Detect which cell encompasses the target text, then output its (X, Y) center coordinate. 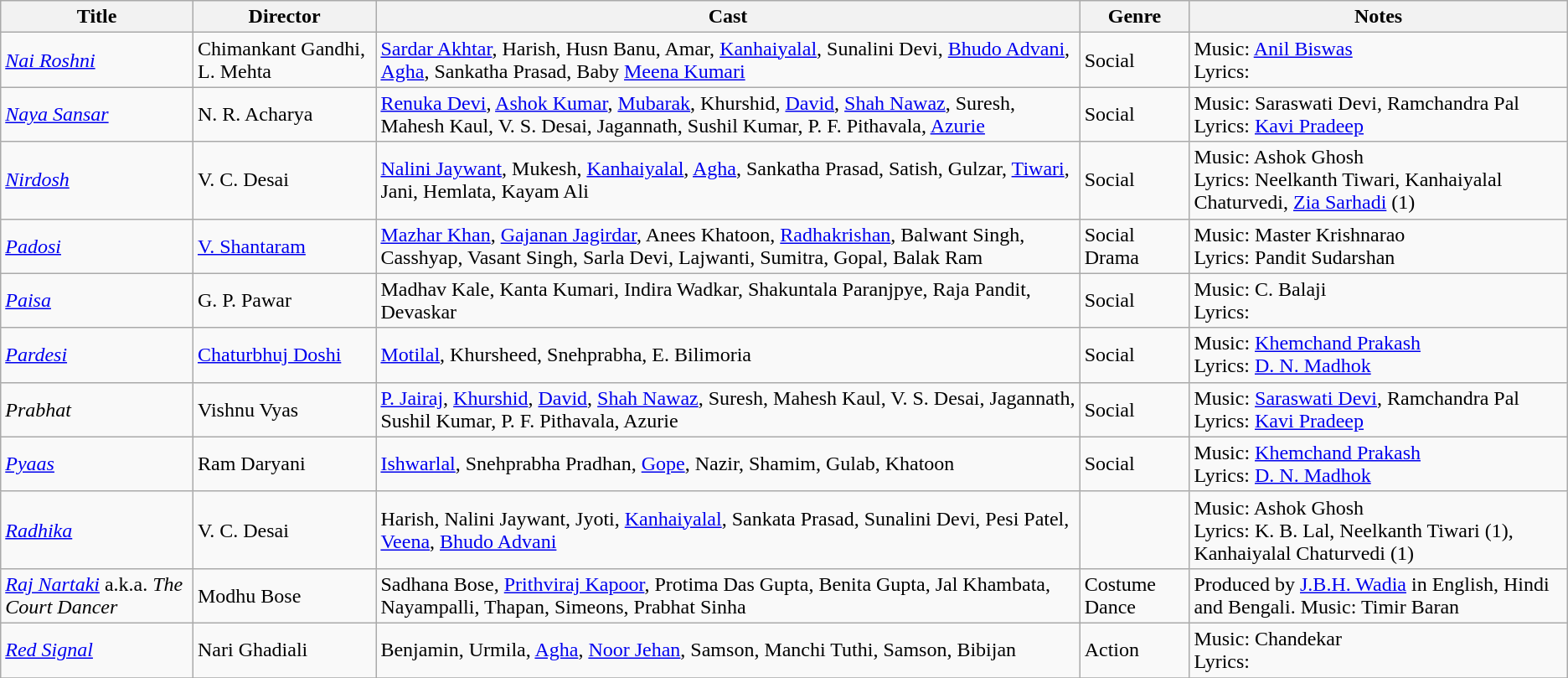
Pyaas (97, 464)
Ram Daryani (284, 464)
Nai Roshni (97, 60)
Motilal, Khursheed, Snehprabha, E. Bilimoria (728, 355)
Red Signal (97, 650)
Chaturbhuj Doshi (284, 355)
Director (284, 17)
Action (1134, 650)
Paisa (97, 300)
Title (97, 17)
Sardar Akhtar, Harish, Husn Banu, Amar, Kanhaiyalal, Sunalini Devi, Bhudo Advani, Agha, Sankatha Prasad, Baby Meena Kumari (728, 60)
G. P. Pawar (284, 300)
Vishnu Vyas (284, 409)
Music: Ashok GhoshLyrics: K. B. Lal, Neelkanth Tiwari (1), Kanhaiyalal Chaturvedi (1) (1379, 530)
Cast (728, 17)
Pardesi (97, 355)
Notes (1379, 17)
Nalini Jaywant, Mukesh, Kanhaiyalal, Agha, Sankatha Prasad, Satish, Gulzar, Tiwari, Jani, Hemlata, Kayam Ali (728, 180)
N. R. Acharya (284, 114)
Chimankant Gandhi, L. Mehta (284, 60)
Madhav Kale, Kanta Kumari, Indira Wadkar, Shakuntala Paranjpye, Raja Pandit, Devaskar (728, 300)
P. Jairaj, Khurshid, David, Shah Nawaz, Suresh, Mahesh Kaul, V. S. Desai, Jagannath, Sushil Kumar, P. F. Pithavala, Azurie (728, 409)
V. Shantaram (284, 246)
Music: C. BalajiLyrics: (1379, 300)
Modhu Bose (284, 595)
Raj Nartaki a.k.a. The Court Dancer (97, 595)
Harish, Nalini Jaywant, Jyoti, Kanhaiyalal, Sankata Prasad, Sunalini Devi, Pesi Patel, Veena, Bhudo Advani (728, 530)
Music: Master KrishnaraoLyrics: Pandit Sudarshan (1379, 246)
Benjamin, Urmila, Agha, Noor Jehan, Samson, Manchi Tuthi, Samson, Bibijan (728, 650)
Costume Dance (1134, 595)
Renuka Devi, Ashok Kumar, Mubarak, Khurshid, David, Shah Nawaz, Suresh, Mahesh Kaul, V. S. Desai, Jagannath, Sushil Kumar, P. F. Pithavala, Azurie (728, 114)
Music: Ashok GhoshLyrics: Neelkanth Tiwari, Kanhaiyalal Chaturvedi, Zia Sarhadi (1) (1379, 180)
Music: Anil BiswasLyrics: (1379, 60)
Genre (1134, 17)
Nirdosh (97, 180)
Sadhana Bose, Prithviraj Kapoor, Protima Das Gupta, Benita Gupta, Jal Khambata, Nayampalli, Thapan, Simeons, Prabhat Sinha (728, 595)
Social Drama (1134, 246)
Prabhat (97, 409)
Naya Sansar (97, 114)
Nari Ghadiali (284, 650)
Produced by J.B.H. Wadia in English, Hindi and Bengali. Music: Timir Baran (1379, 595)
Mazhar Khan, Gajanan Jagirdar, Anees Khatoon, Radhakrishan, Balwant Singh, Casshyap, Vasant Singh, Sarla Devi, Lajwanti, Sumitra, Gopal, Balak Ram (728, 246)
Padosi (97, 246)
Ishwarlal, Snehprabha Pradhan, Gope, Nazir, Shamim, Gulab, Khatoon (728, 464)
Music: ChandekarLyrics: (1379, 650)
Radhika (97, 530)
